Scan for the cell matching the given text and deliver its [X, Y] coordinate at center. 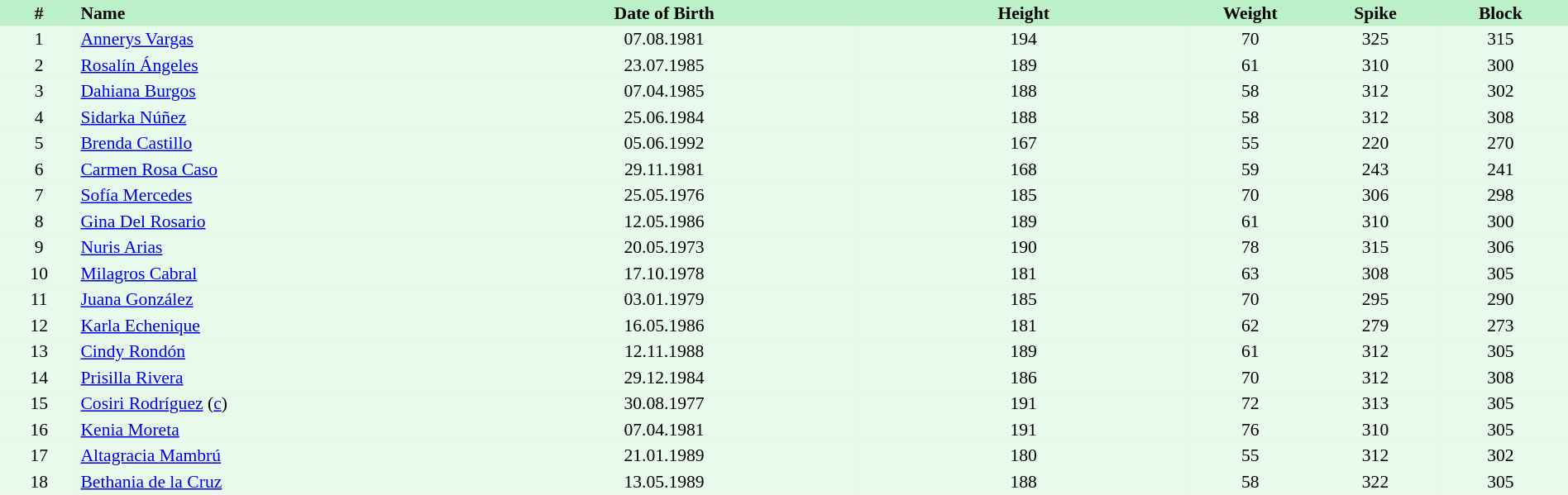
Annerys Vargas [273, 40]
325 [1374, 40]
279 [1374, 326]
29.11.1981 [664, 169]
186 [1024, 378]
78 [1250, 248]
14 [39, 378]
298 [1500, 195]
2 [39, 65]
Altagracia Mambrú [273, 456]
07.04.1985 [664, 91]
290 [1500, 299]
Date of Birth [664, 13]
220 [1374, 144]
Nuris Arias [273, 248]
Prisilla Rivera [273, 378]
07.04.1981 [664, 430]
Cosiri Rodríguez (c) [273, 403]
17.10.1978 [664, 274]
322 [1374, 482]
Sofía Mercedes [273, 195]
Height [1024, 13]
Karla Echenique [273, 326]
Milagros Cabral [273, 274]
7 [39, 195]
76 [1250, 430]
Carmen Rosa Caso [273, 169]
5 [39, 144]
194 [1024, 40]
# [39, 13]
03.01.1979 [664, 299]
07.08.1981 [664, 40]
Spike [1374, 13]
6 [39, 169]
167 [1024, 144]
273 [1500, 326]
63 [1250, 274]
17 [39, 456]
Name [273, 13]
12.05.1986 [664, 221]
18 [39, 482]
16 [39, 430]
8 [39, 221]
29.12.1984 [664, 378]
1 [39, 40]
13 [39, 352]
30.08.1977 [664, 403]
Gina Del Rosario [273, 221]
10 [39, 274]
168 [1024, 169]
23.07.1985 [664, 65]
Sidarka Núñez [273, 117]
15 [39, 403]
11 [39, 299]
243 [1374, 169]
12.11.1988 [664, 352]
270 [1500, 144]
Bethania de la Cruz [273, 482]
4 [39, 117]
190 [1024, 248]
59 [1250, 169]
Dahiana Burgos [273, 91]
9 [39, 248]
Brenda Castillo [273, 144]
Juana González [273, 299]
241 [1500, 169]
20.05.1973 [664, 248]
Cindy Rondón [273, 352]
295 [1374, 299]
25.05.1976 [664, 195]
62 [1250, 326]
Weight [1250, 13]
Rosalín Ángeles [273, 65]
12 [39, 326]
Kenia Moreta [273, 430]
72 [1250, 403]
25.06.1984 [664, 117]
313 [1374, 403]
13.05.1989 [664, 482]
05.06.1992 [664, 144]
3 [39, 91]
16.05.1986 [664, 326]
180 [1024, 456]
21.01.1989 [664, 456]
Block [1500, 13]
